Search for the cell housing the specified text and yield its [x, y] center coordinate. 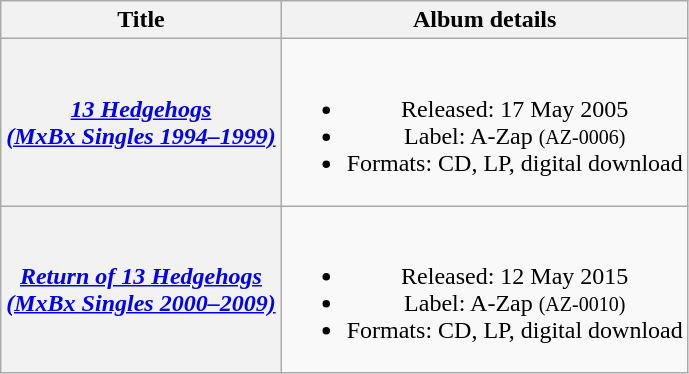
Album details [484, 20]
Released: 17 May 2005Label: A-Zap (AZ-0006)Formats: CD, LP, digital download [484, 122]
13 Hedgehogs(MxBx Singles 1994–1999) [141, 122]
Title [141, 20]
Released: 12 May 2015Label: A-Zap (AZ-0010)Formats: CD, LP, digital download [484, 290]
Return of 13 Hedgehogs(MxBx Singles 2000–2009) [141, 290]
